Detect which cell encompasses the target text, then output its (x, y) center coordinate. 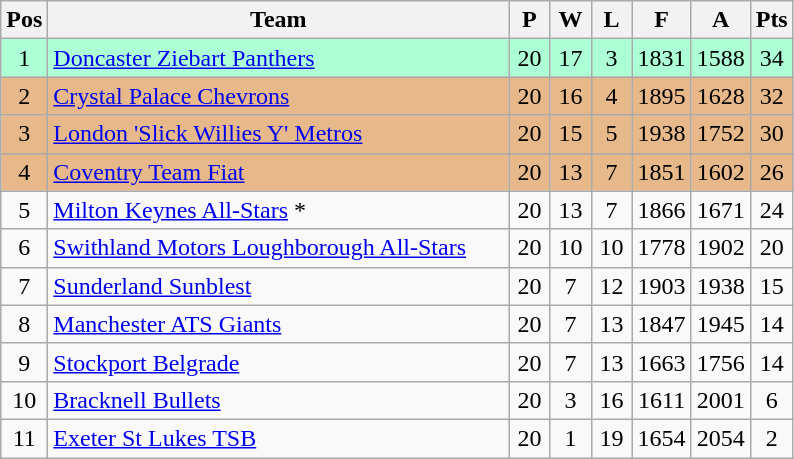
Coventry Team Fiat (278, 172)
34 (772, 58)
11 (24, 438)
Exeter St Lukes TSB (278, 438)
Pos (24, 20)
1866 (662, 210)
Pts (772, 20)
1602 (720, 172)
1903 (662, 286)
1628 (720, 96)
Milton Keynes All-Stars * (278, 210)
Stockport Belgrade (278, 362)
L (612, 20)
1611 (662, 400)
Manchester ATS Giants (278, 324)
1895 (662, 96)
1654 (662, 438)
Crystal Palace Chevrons (278, 96)
9 (24, 362)
19 (612, 438)
8 (24, 324)
1851 (662, 172)
London 'Slick Willies Y' Metros (278, 134)
1847 (662, 324)
32 (772, 96)
1756 (720, 362)
Sunderland Sunblest (278, 286)
1671 (720, 210)
Swithland Motors Loughborough All-Stars (278, 248)
1588 (720, 58)
24 (772, 210)
17 (570, 58)
1752 (720, 134)
2054 (720, 438)
F (662, 20)
1902 (720, 248)
1945 (720, 324)
1778 (662, 248)
1831 (662, 58)
W (570, 20)
12 (612, 286)
1663 (662, 362)
30 (772, 134)
A (720, 20)
Team (278, 20)
2001 (720, 400)
26 (772, 172)
Doncaster Ziebart Panthers (278, 58)
P (530, 20)
Bracknell Bullets (278, 400)
